Pinpoint the cell where the given text exists, returning its (X, Y) midpoint coordinate. 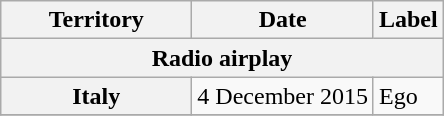
Territory (96, 20)
Date (283, 20)
Label (408, 20)
Radio airplay (222, 58)
Italy (96, 96)
4 December 2015 (283, 96)
Ego (408, 96)
